Detect which cell encompasses the target text, then output its (X, Y) center coordinate. 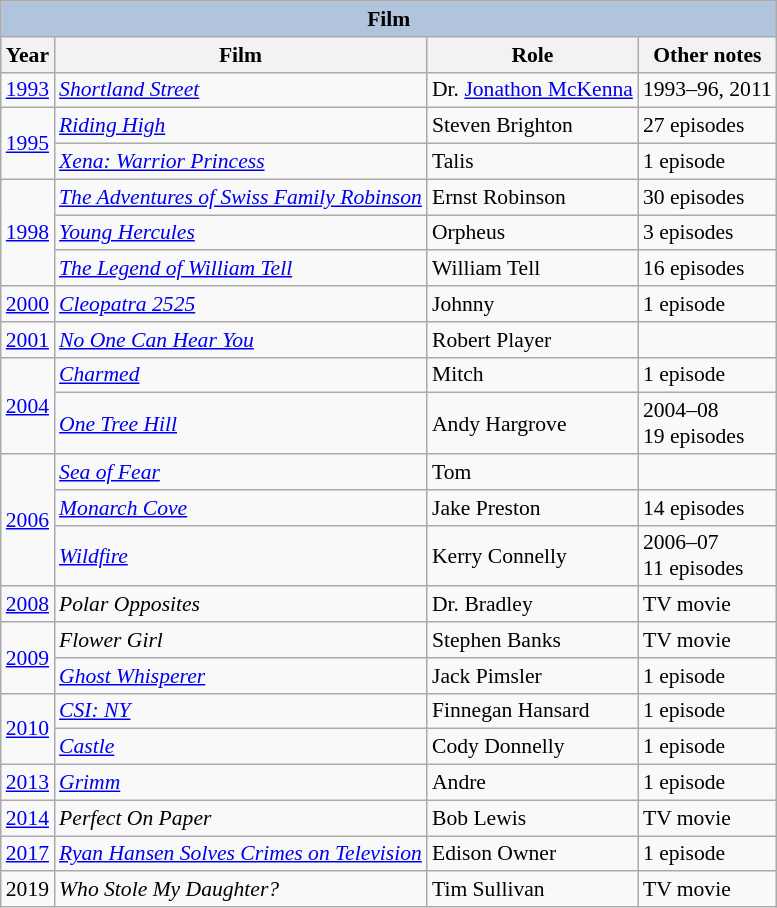
1993–96, 2011 (708, 90)
Monarch Cove (240, 508)
Bob Lewis (532, 818)
Kerry Connelly (532, 556)
1995 (28, 144)
Polar Opposites (240, 605)
The Adventures of Swiss Family Robinson (240, 197)
Jake Preston (532, 508)
2013 (28, 783)
Tom (532, 472)
2006–0711 episodes (708, 556)
Flower Girl (240, 640)
Steven Brighton (532, 126)
William Tell (532, 269)
No One Can Hear You (240, 340)
2001 (28, 340)
Stephen Banks (532, 640)
Andre (532, 783)
Other notes (708, 55)
The Legend of William Tell (240, 269)
Castle (240, 747)
One Tree Hill (240, 424)
Dr. Jonathon McKenna (532, 90)
1993 (28, 90)
14 episodes (708, 508)
Talis (532, 162)
2008 (28, 605)
Ernst Robinson (532, 197)
Grimm (240, 783)
Perfect On Paper (240, 818)
Who Stole My Daughter? (240, 890)
CSI: NY (240, 711)
Tim Sullivan (532, 890)
Young Hercules (240, 233)
2004–0819 episodes (708, 424)
Dr. Bradley (532, 605)
Xena: Warrior Princess (240, 162)
Cody Donnelly (532, 747)
2017 (28, 854)
30 episodes (708, 197)
Mitch (532, 375)
Orpheus (532, 233)
Shortland Street (240, 90)
16 episodes (708, 269)
Riding High (240, 126)
2019 (28, 890)
3 episodes (708, 233)
2014 (28, 818)
2009 (28, 658)
2010 (28, 728)
Wildfire (240, 556)
Edison Owner (532, 854)
27 episodes (708, 126)
Sea of Fear (240, 472)
1998 (28, 232)
Finnegan Hansard (532, 711)
Cleopatra 2525 (240, 304)
2004 (28, 406)
Johnny (532, 304)
Role (532, 55)
Charmed (240, 375)
Jack Pimsler (532, 676)
Ryan Hansen Solves Crimes on Television (240, 854)
2000 (28, 304)
Andy Hargrove (532, 424)
Robert Player (532, 340)
Year (28, 55)
Ghost Whisperer (240, 676)
2006 (28, 520)
